Locate the cell with the specified text and output its (x, y) center coordinate. 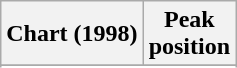
Chart (1998) (72, 34)
Peakposition (189, 34)
